Find where the given text appears and provide that cell's center as [x, y] coordinate. 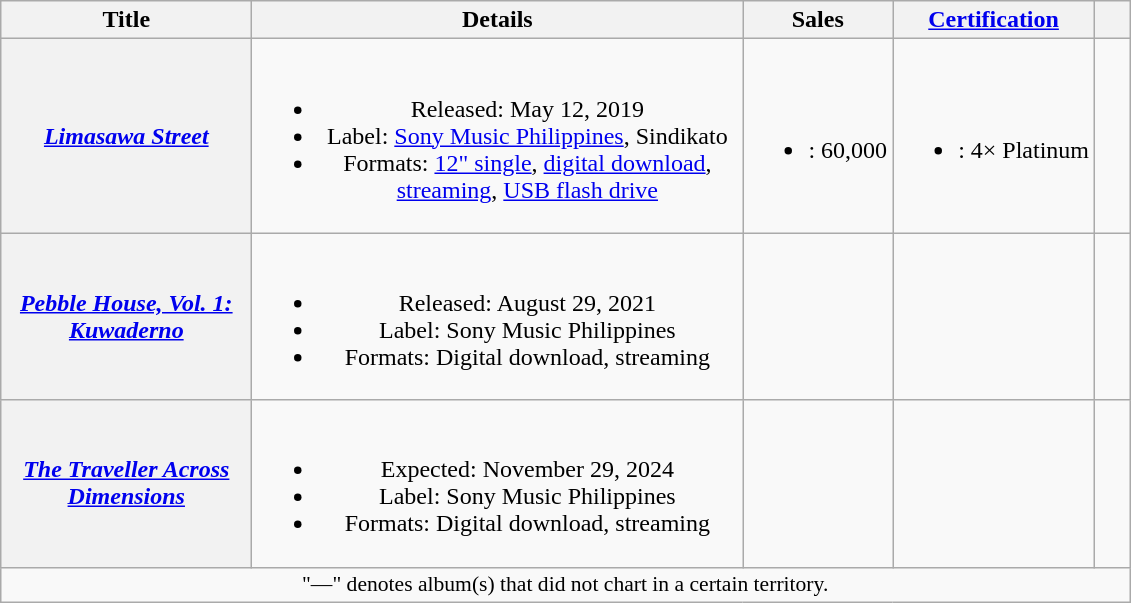
Details [498, 20]
Released: August 29, 2021Label: Sony Music PhilippinesFormats: Digital download, streaming [498, 316]
"—" denotes album(s) that did not chart in a certain territory. [566, 585]
Released: May 12, 2019Label: Sony Music Philippines, SindikatoFormats: 12" single, digital download, streaming, USB flash drive [498, 136]
Limasawa Street [126, 136]
Title [126, 20]
: 60,000 [818, 136]
Sales [818, 20]
Pebble House, Vol. 1: Kuwaderno [126, 316]
Expected: November 29, 2024Label: Sony Music PhilippinesFormats: Digital download, streaming [498, 484]
The Traveller Across Dimensions [126, 484]
: 4× Platinum [994, 136]
Certification [994, 20]
